Capture the cell that displays the provided text and extract its (x, y) central coordinate. 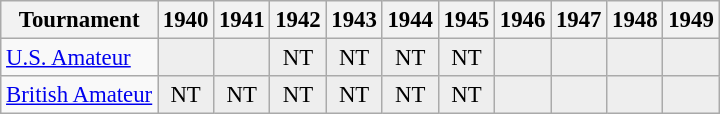
British Amateur (80, 95)
1943 (354, 20)
1946 (522, 20)
1940 (186, 20)
1949 (691, 20)
1948 (635, 20)
1947 (579, 20)
1945 (466, 20)
1941 (242, 20)
1944 (410, 20)
U.S. Amateur (80, 58)
1942 (298, 20)
Tournament (80, 20)
